Return the [X, Y] coordinate for the center point of the cell that contains the specified text.  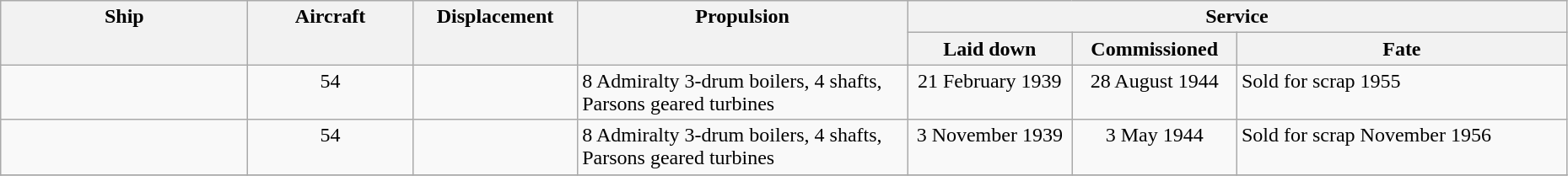
Laid down [990, 49]
Aircraft [331, 33]
Ship [125, 33]
Sold for scrap 1955 [1402, 93]
Sold for scrap November 1956 [1402, 147]
3 May 1944 [1154, 147]
Fate [1402, 49]
21 February 1939 [990, 93]
Service [1237, 17]
28 August 1944 [1154, 93]
3 November 1939 [990, 147]
Propulsion [742, 33]
Commissioned [1154, 49]
Displacement [494, 33]
